Detect which cell encompasses the target text, then output its [X, Y] center coordinate. 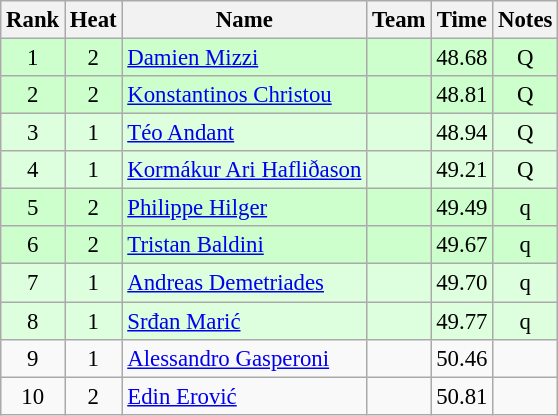
48.81 [462, 95]
49.70 [462, 283]
49.49 [462, 208]
8 [33, 321]
50.81 [462, 396]
Damien Mizzi [244, 58]
49.77 [462, 321]
Kormákur Ari Hafliðason [244, 170]
Konstantinos Christou [244, 95]
50.46 [462, 358]
4 [33, 170]
3 [33, 133]
10 [33, 396]
Rank [33, 20]
Philippe Hilger [244, 208]
49.21 [462, 170]
Notes [526, 20]
48.68 [462, 58]
7 [33, 283]
Time [462, 20]
Name [244, 20]
49.67 [462, 245]
Alessandro Gasperoni [244, 358]
Andreas Demetriades [244, 283]
Téo Andant [244, 133]
Edin Erović [244, 396]
Srđan Marić [244, 321]
Team [399, 20]
Heat [94, 20]
Tristan Baldini [244, 245]
48.94 [462, 133]
9 [33, 358]
5 [33, 208]
6 [33, 245]
